Detect which cell encompasses the target text, then output its [x, y] center coordinate. 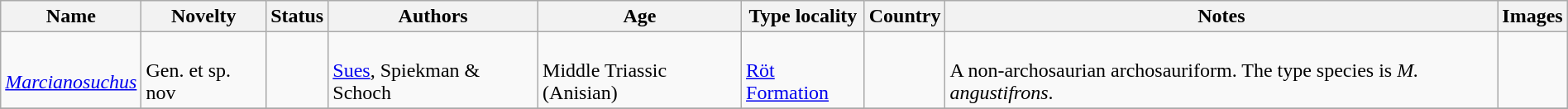
Gen. et sp. nov [203, 70]
Age [640, 17]
Authors [433, 17]
Type locality [804, 17]
A non-archosaurian archosauriform. The type species is M. angustifrons. [1221, 70]
Sues, Spiekman & Schoch [433, 70]
Marcianosuchus [71, 70]
Images [1532, 17]
Status [298, 17]
Notes [1221, 17]
Middle Triassic (Anisian) [640, 70]
Röt Formation [804, 70]
Country [905, 17]
Name [71, 17]
Novelty [203, 17]
